Identify which cell holds the provided text, then report its (X, Y) central coordinate. 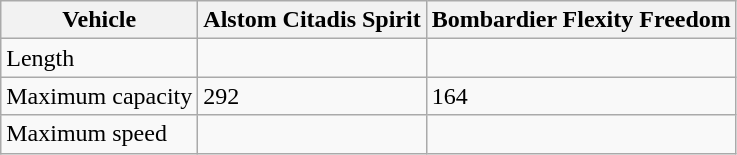
Vehicle (100, 20)
Maximum speed (100, 134)
Alstom Citadis Spirit (312, 20)
292 (312, 96)
Length (100, 58)
Bombardier Flexity Freedom (581, 20)
Maximum capacity (100, 96)
164 (581, 96)
